Provide the [X, Y] coordinate of the cell's center where the given text is located.  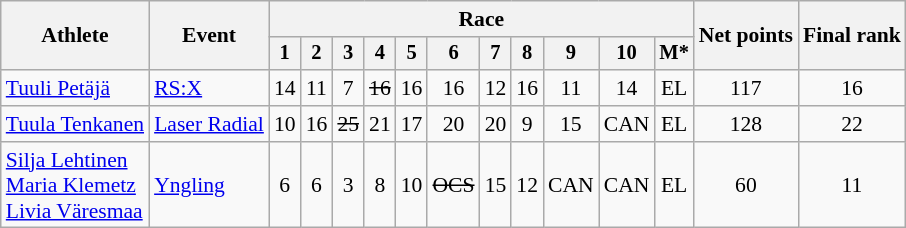
5 [412, 54]
Race [482, 19]
12 [496, 88]
Tuula Tenkanen [75, 124]
Final rank [852, 36]
Laser Radial [209, 124]
M* [674, 54]
17 [412, 124]
Net points [746, 36]
117 [746, 88]
128 [746, 124]
4 [380, 54]
1 [285, 54]
25 [348, 124]
Athlete [75, 36]
21 [380, 124]
Event [209, 36]
CAN [627, 124]
22 [852, 124]
RS:X [209, 88]
2 [317, 54]
6 [453, 54]
3 [348, 54]
8 [527, 54]
15 [571, 124]
Tuuli Petäjä [75, 88]
